Provide the (X, Y) coordinate of the cell's center where the given text is located.  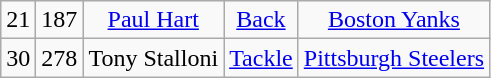
278 (60, 58)
Tackle (262, 58)
21 (18, 20)
Tony Stalloni (154, 58)
Pittsburgh Steelers (394, 58)
187 (60, 20)
Boston Yanks (394, 20)
30 (18, 58)
Paul Hart (154, 20)
Back (262, 20)
